From the cell containing the given text, extract its center point as [X, Y] coordinate. 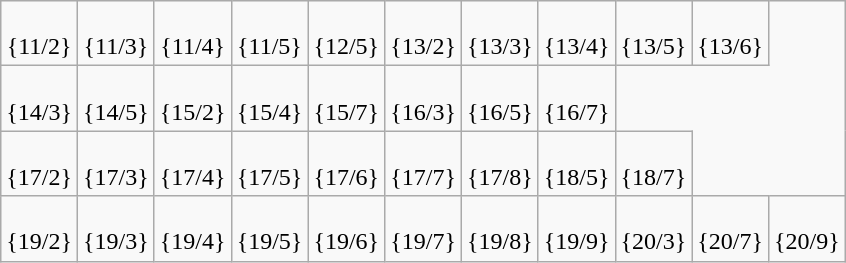
{19/2} [40, 228]
{19/3} [116, 228]
{13/5} [654, 34]
{15/2} [192, 98]
{16/5} [500, 98]
{19/4} [192, 228]
{15/7} [346, 98]
{16/3} [424, 98]
{15/4} [270, 98]
{19/5} [270, 228]
{12/5} [346, 34]
{18/5} [576, 164]
{17/3} [116, 164]
{11/2} [40, 34]
{17/7} [424, 164]
{20/9} [808, 228]
{19/8} [500, 228]
{13/3} [500, 34]
{13/4} [576, 34]
{11/3} [116, 34]
{19/6} [346, 228]
{20/3} [654, 228]
{17/4} [192, 164]
{11/4} [192, 34]
{17/2} [40, 164]
{19/7} [424, 228]
{17/6} [346, 164]
{13/6} [730, 34]
{19/9} [576, 228]
{13/2} [424, 34]
{17/5} [270, 164]
{14/3} [40, 98]
{16/7} [576, 98]
{11/5} [270, 34]
{18/7} [654, 164]
{14/5} [116, 98]
{20/7} [730, 228]
{17/8} [500, 164]
